Find where the given text appears and provide that cell's center as (x, y) coordinate. 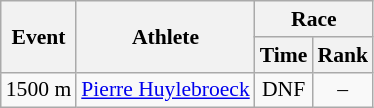
Athlete (166, 36)
DNF (284, 90)
– (342, 90)
Rank (342, 55)
1500 m (38, 90)
Event (38, 36)
Pierre Huylebroeck (166, 90)
Time (284, 55)
Race (314, 19)
